Provide the (x, y) coordinate of the cell's center where the given text is located.  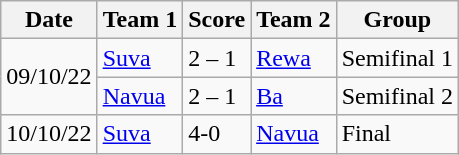
Ba (294, 96)
4-0 (217, 134)
10/10/22 (49, 134)
Rewa (294, 58)
Semifinal 2 (397, 96)
Team 1 (140, 20)
09/10/22 (49, 77)
Score (217, 20)
Date (49, 20)
Final (397, 134)
Team 2 (294, 20)
Group (397, 20)
Semifinal 1 (397, 58)
